Return the (X, Y) coordinate for the center point of the cell that contains the specified text.  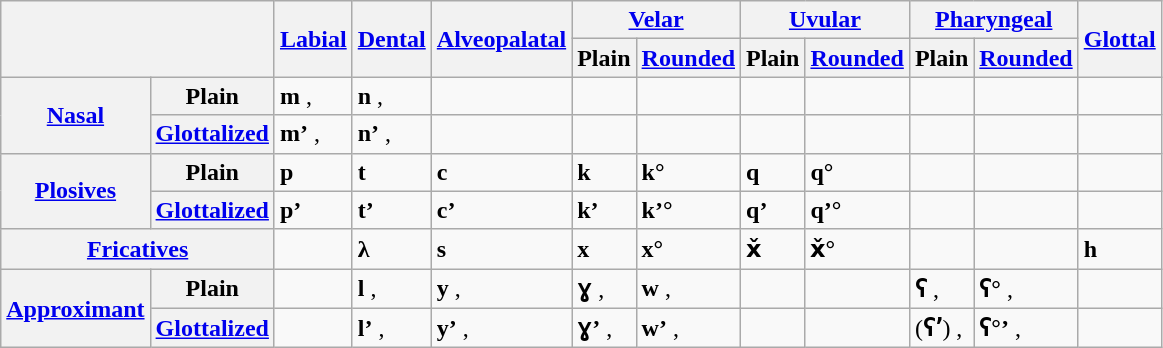
w , (688, 289)
Plosives (76, 191)
k (604, 172)
p’ (313, 210)
Labial (313, 39)
Alveopalatal (501, 39)
l , (392, 289)
x̌° (857, 249)
s (501, 249)
ʕ , (941, 289)
k’° (688, 210)
Dental (392, 39)
t’ (392, 210)
x (604, 249)
Uvular (826, 20)
x° (688, 249)
Nasal (76, 115)
m , (313, 96)
m’ , (313, 134)
l’ , (392, 328)
p (313, 172)
x̌ (773, 249)
ʕ° , (1026, 289)
h (1120, 249)
q (773, 172)
k’ (604, 210)
ʕ°’ , (1026, 328)
t (392, 172)
n , (392, 96)
λ (392, 249)
Glottal (1120, 39)
y , (501, 289)
c (501, 172)
y’ , (501, 328)
w’ , (688, 328)
Fricatives (138, 249)
c’ (501, 210)
Velar (656, 20)
ɣ , (604, 289)
ɣ’ , (604, 328)
q° (857, 172)
k° (688, 172)
q’ (773, 210)
(ʕʼ) , (941, 328)
q’° (857, 210)
Approximant (76, 308)
Pharyngeal (994, 20)
n’ , (392, 134)
